Identify which cell holds the provided text, then report its [x, y] central coordinate. 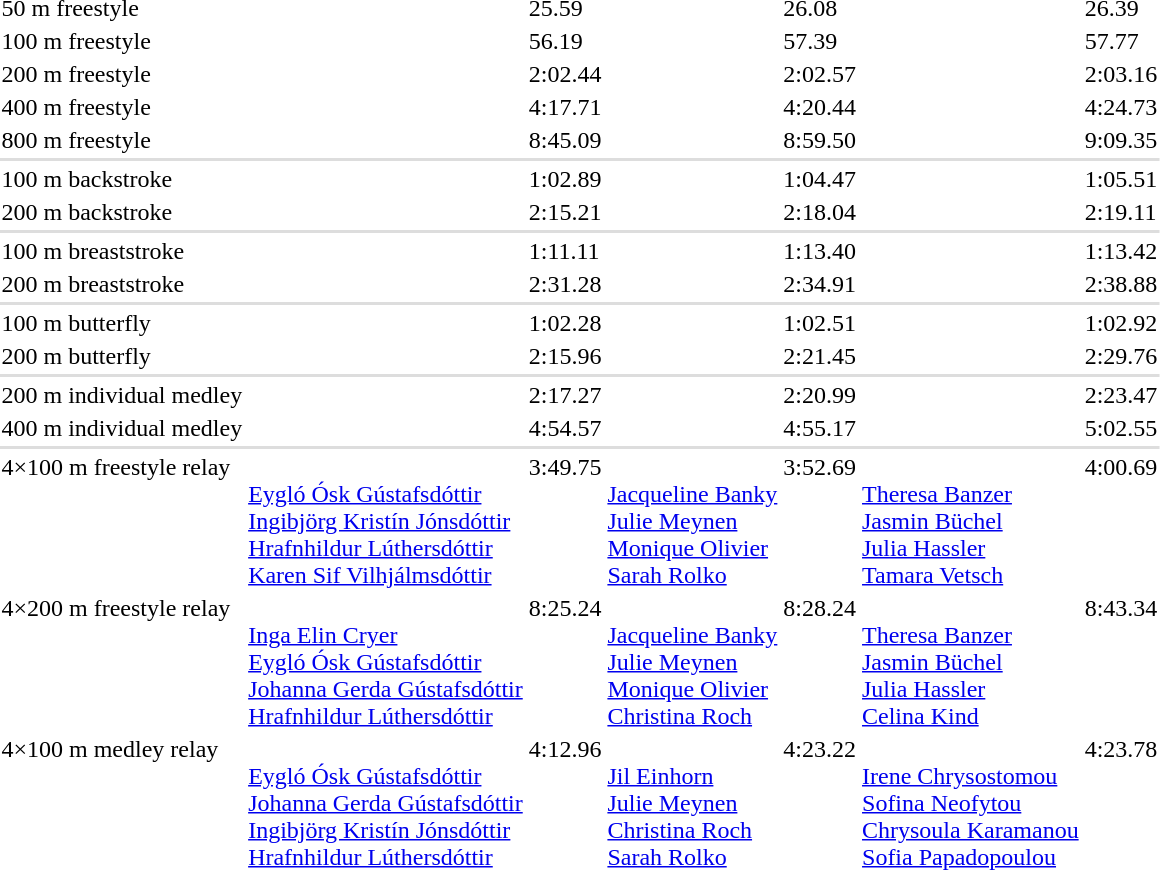
1:13.42 [1121, 251]
100 m breaststroke [122, 251]
2:21.45 [820, 356]
1:11.11 [565, 251]
4×200 m freestyle relay [122, 662]
400 m individual medley [122, 428]
8:45.09 [565, 140]
2:17.27 [565, 395]
1:05.51 [1121, 179]
2:19.11 [1121, 212]
2:23.47 [1121, 395]
2:29.76 [1121, 356]
57.77 [1121, 41]
2:20.99 [820, 395]
4×100 m freestyle relay [122, 521]
800 m freestyle [122, 140]
9:09.35 [1121, 140]
200 m breaststroke [122, 284]
Eygló Ósk GústafsdóttirIngibjörg Kristín JónsdóttirHrafnhildur LúthersdóttirKaren Sif Vilhjálmsdóttir [386, 521]
200 m individual medley [122, 395]
8:25.24 [565, 662]
2:15.96 [565, 356]
4:20.44 [820, 107]
3:49.75 [565, 521]
1:13.40 [820, 251]
100 m backstroke [122, 179]
2:02.44 [565, 74]
Theresa BanzerJasmin BüchelJulia HasslerCelina Kind [971, 662]
57.39 [820, 41]
100 m freestyle [122, 41]
1:02.92 [1121, 323]
2:38.88 [1121, 284]
8:43.34 [1121, 662]
Inga Elin CryerEygló Ósk GústafsdóttirJohanna Gerda GústafsdóttirHrafnhildur Lúthersdóttir [386, 662]
100 m butterfly [122, 323]
400 m freestyle [122, 107]
200 m butterfly [122, 356]
2:18.04 [820, 212]
4:55.17 [820, 428]
4:54.57 [565, 428]
Theresa BanzerJasmin BüchelJulia HasslerTamara Vetsch [971, 521]
2:31.28 [565, 284]
200 m freestyle [122, 74]
3:52.69 [820, 521]
1:02.89 [565, 179]
2:34.91 [820, 284]
4:00.69 [1121, 521]
200 m backstroke [122, 212]
1:04.47 [820, 179]
5:02.55 [1121, 428]
4:24.73 [1121, 107]
56.19 [565, 41]
8:59.50 [820, 140]
8:28.24 [820, 662]
Jacqueline BankyJulie MeynenMonique OlivierSarah Rolko [692, 521]
1:02.51 [820, 323]
2:03.16 [1121, 74]
4:17.71 [565, 107]
2:02.57 [820, 74]
Jacqueline BankyJulie MeynenMonique OlivierChristina Roch [692, 662]
2:15.21 [565, 212]
1:02.28 [565, 323]
